Scan for the cell matching the given text and deliver its [x, y] coordinate at center. 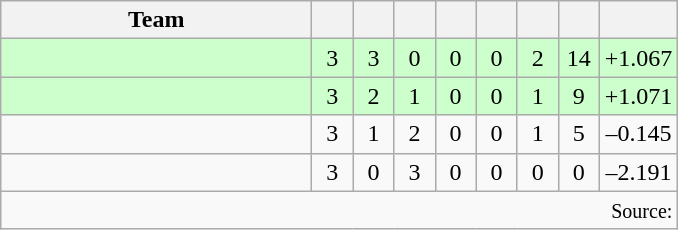
–0.145 [638, 134]
5 [578, 134]
–2.191 [638, 172]
9 [578, 96]
+1.071 [638, 96]
Source: [340, 210]
Team [156, 20]
+1.067 [638, 58]
14 [578, 58]
